Detect which cell encompasses the target text, then output its (x, y) center coordinate. 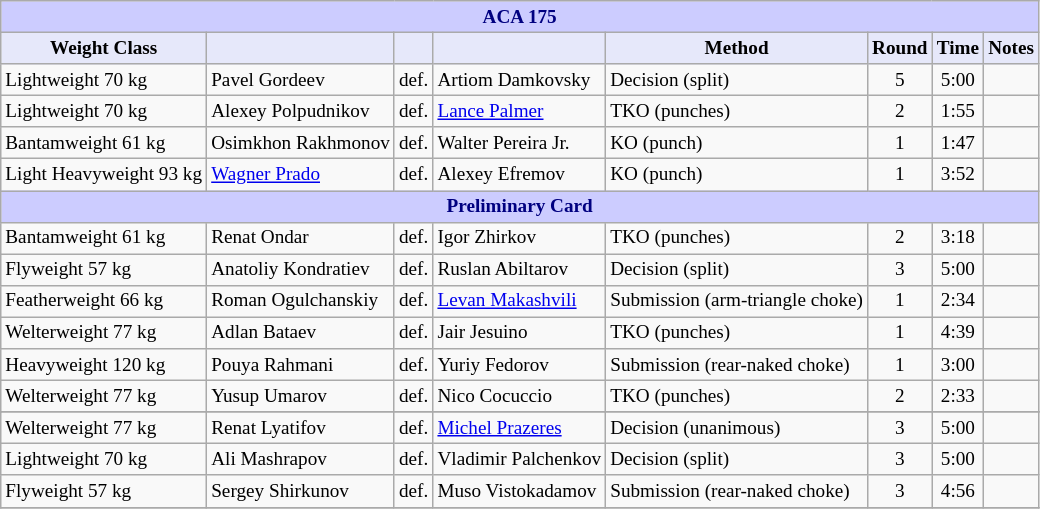
2:34 (958, 301)
Ali Mashrapov (301, 460)
Roman Ogulchanskiy (301, 301)
1:47 (958, 143)
Wagner Prado (301, 175)
Featherweight 66 kg (104, 301)
Pouya Rahmani (301, 365)
Michel Prazeres (520, 428)
Alexey Polpudnikov (301, 111)
Levan Makashvili (520, 301)
Heavyweight 120 kg (104, 365)
Igor Zhirkov (520, 238)
Sergey Shirkunov (301, 491)
Nico Cocuccio (520, 396)
Renat Lyatifov (301, 428)
Alexey Efremov (520, 175)
Ruslan Abiltarov (520, 270)
5 (900, 80)
Artiom Damkovsky (520, 80)
3:52 (958, 175)
Weight Class (104, 48)
Muso Vistokadamov (520, 491)
Preliminary Card (520, 206)
Osimkhon Rakhmonov (301, 143)
4:39 (958, 333)
Light Heavyweight 93 kg (104, 175)
Walter Pereira Jr. (520, 143)
Adlan Bataev (301, 333)
Pavel Gordeev (301, 80)
Round (900, 48)
Method (737, 48)
Vladimir Palchenkov (520, 460)
Jair Jesuino (520, 333)
Time (958, 48)
1:55 (958, 111)
Submission (arm-triangle choke) (737, 301)
2:33 (958, 396)
ACA 175 (520, 17)
Renat Ondar (301, 238)
Notes (1012, 48)
3:18 (958, 238)
Yusup Umarov (301, 396)
Decision (unanimous) (737, 428)
4:56 (958, 491)
3:00 (958, 365)
Yuriy Fedorov (520, 365)
Lance Palmer (520, 111)
Anatoliy Kondratiev (301, 270)
